Search for the cell housing the specified text and yield its [X, Y] center coordinate. 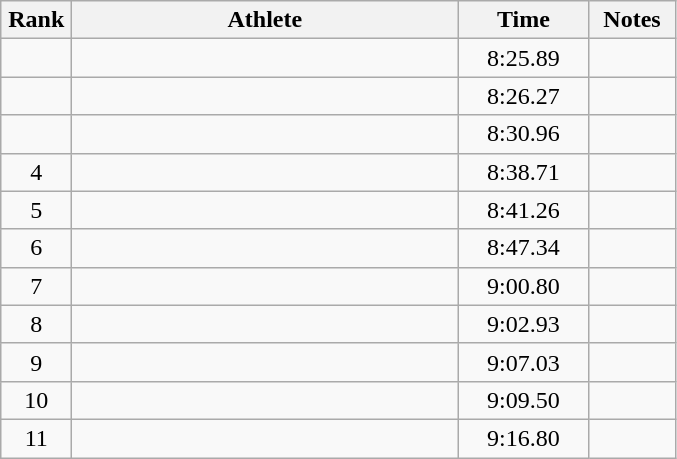
Time [524, 20]
Rank [36, 20]
9 [36, 362]
8:41.26 [524, 210]
11 [36, 438]
9:02.93 [524, 324]
Notes [632, 20]
8:47.34 [524, 248]
5 [36, 210]
8:38.71 [524, 172]
8 [36, 324]
8:25.89 [524, 58]
9:07.03 [524, 362]
4 [36, 172]
8:26.27 [524, 96]
6 [36, 248]
Athlete [265, 20]
9:00.80 [524, 286]
10 [36, 400]
9:16.80 [524, 438]
9:09.50 [524, 400]
7 [36, 286]
8:30.96 [524, 134]
